Identify which cell holds the provided text, then report its [X, Y] central coordinate. 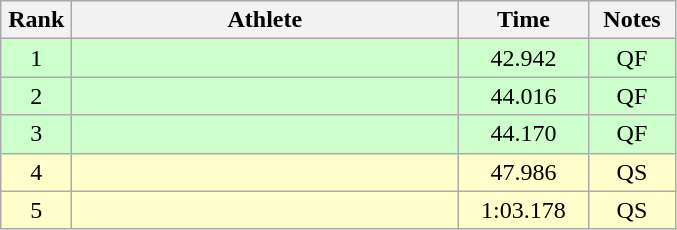
3 [36, 134]
2 [36, 96]
44.170 [524, 134]
5 [36, 210]
47.986 [524, 172]
1:03.178 [524, 210]
44.016 [524, 96]
4 [36, 172]
42.942 [524, 58]
Time [524, 20]
1 [36, 58]
Rank [36, 20]
Notes [632, 20]
Athlete [265, 20]
